From the cell containing the given text, extract its center point as (X, Y) coordinate. 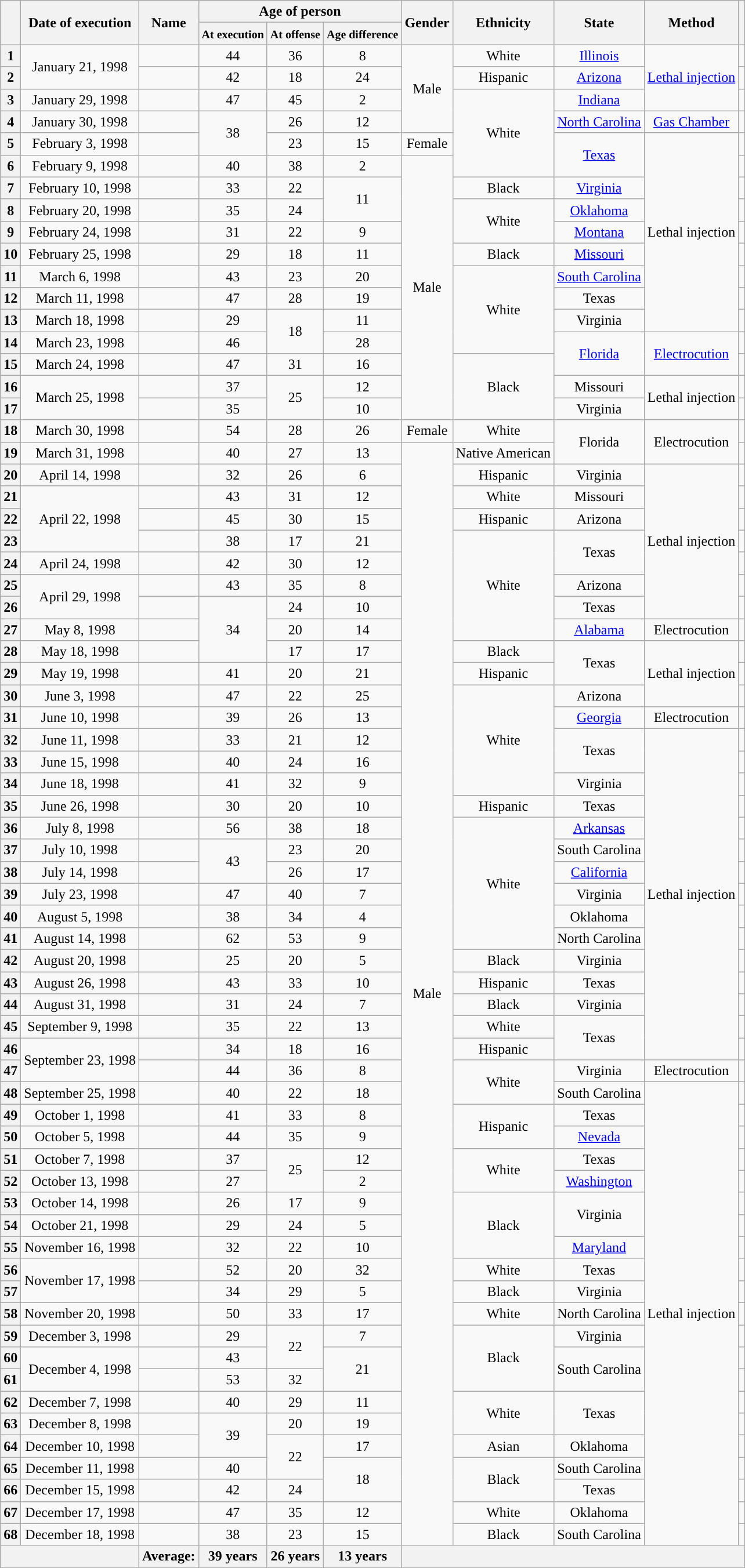
51 (10, 1159)
August 26, 1998 (80, 983)
Illinois (599, 56)
November 20, 1998 (80, 1313)
December 18, 1998 (80, 1534)
Alabama (599, 629)
January 29, 1998 (80, 100)
June 10, 1998 (80, 718)
At offense (295, 34)
At execution (233, 34)
January 21, 1998 (80, 67)
March 30, 1998 (80, 431)
13 years (362, 1556)
39 years (233, 1556)
February 10, 1998 (80, 188)
December 15, 1998 (80, 1490)
Average: (169, 1556)
Arkansas (599, 828)
December 10, 1998 (80, 1446)
November 17, 1998 (80, 1280)
July 14, 1998 (80, 872)
Native American (503, 453)
60 (10, 1358)
March 25, 1998 (80, 398)
January 30, 1998 (80, 122)
April 24, 1998 (80, 563)
1 (10, 56)
June 3, 1998 (80, 696)
66 (10, 1490)
3 (10, 100)
October 13, 1998 (80, 1181)
February 20, 1998 (80, 210)
September 25, 1998 (80, 1093)
Date of execution (80, 23)
61 (10, 1380)
64 (10, 1446)
Georgia (599, 718)
May 19, 1998 (80, 674)
June 18, 1998 (80, 784)
December 8, 1998 (80, 1424)
March 18, 1998 (80, 321)
April 29, 1998 (80, 596)
March 31, 1998 (80, 453)
26 years (295, 1556)
Montana (599, 232)
February 9, 1998 (80, 166)
December 7, 1998 (80, 1402)
August 14, 1998 (80, 938)
February 3, 1998 (80, 144)
57 (10, 1291)
Age difference (362, 34)
October 1, 1998 (80, 1115)
September 9, 1998 (80, 1027)
March 6, 1998 (80, 277)
July 10, 1998 (80, 850)
March 24, 1998 (80, 365)
February 24, 1998 (80, 232)
65 (10, 1468)
December 3, 1998 (80, 1335)
June 26, 1998 (80, 806)
Name (169, 23)
Nevada (599, 1137)
Indiana (599, 100)
California (599, 872)
July 23, 1998 (80, 894)
October 5, 1998 (80, 1137)
63 (10, 1424)
49 (10, 1115)
October 7, 1998 (80, 1159)
59 (10, 1335)
March 11, 1998 (80, 299)
68 (10, 1534)
December 4, 1998 (80, 1369)
December 11, 1998 (80, 1468)
Gender (427, 23)
May 8, 1998 (80, 629)
Age of person (300, 12)
Maryland (599, 1247)
February 25, 1998 (80, 254)
State (599, 23)
August 31, 1998 (80, 1005)
67 (10, 1512)
October 14, 1998 (80, 1203)
Ethnicity (503, 23)
Washington (599, 1181)
December 17, 1998 (80, 1512)
June 11, 1998 (80, 740)
May 18, 1998 (80, 652)
September 23, 1998 (80, 1060)
April 14, 1998 (80, 475)
October 21, 1998 (80, 1225)
58 (10, 1313)
48 (10, 1093)
April 22, 1998 (80, 519)
Method (691, 23)
Asian (503, 1446)
55 (10, 1247)
June 15, 1998 (80, 762)
March 23, 1998 (80, 343)
August 20, 1998 (80, 960)
November 16, 1998 (80, 1247)
August 5, 1998 (80, 916)
July 8, 1998 (80, 828)
Gas Chamber (691, 122)
